Scan for the cell matching the given text and deliver its (x, y) coordinate at center. 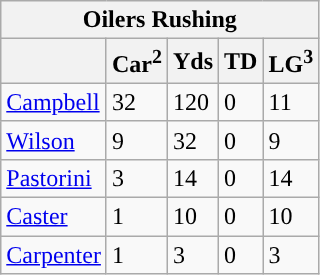
Campbell (54, 102)
11 (291, 102)
Car2 (136, 62)
Oilers Rushing (160, 20)
Pastorini (54, 178)
Wilson (54, 140)
TD (241, 62)
120 (192, 102)
Caster (54, 217)
Carpenter (54, 255)
LG3 (291, 62)
Yds (192, 62)
